Search for the cell housing the specified text and yield its (X, Y) center coordinate. 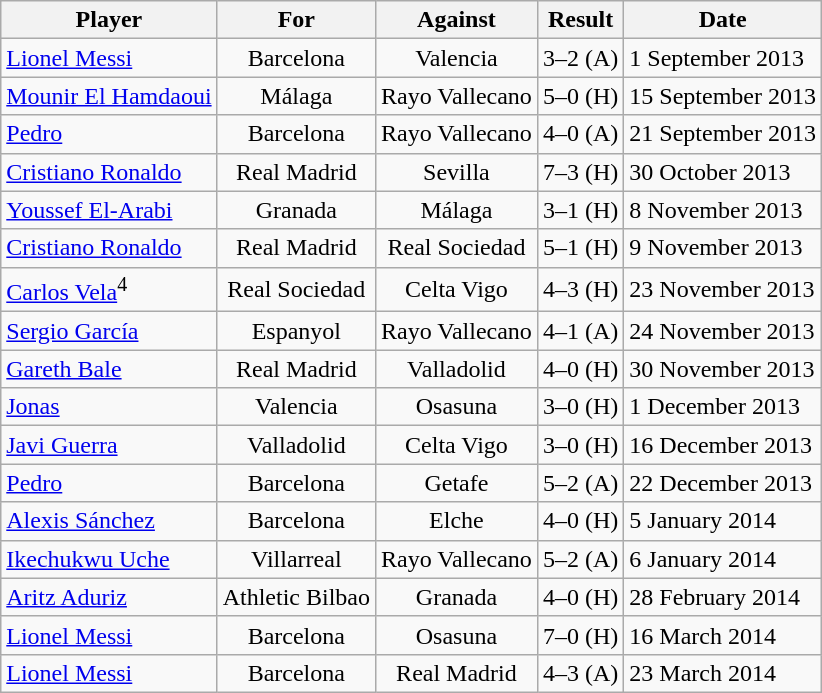
Sevilla (456, 172)
23 November 2013 (723, 290)
Youssef El-Arabi (109, 210)
4–0 (A) (580, 134)
28 February 2014 (723, 597)
Alexis Sánchez (109, 521)
16 March 2014 (723, 635)
Elche (456, 521)
22 December 2013 (723, 483)
23 March 2014 (723, 673)
21 September 2013 (723, 134)
Jonas (109, 407)
Athletic Bilbao (296, 597)
1 December 2013 (723, 407)
15 September 2013 (723, 96)
4–3 (H) (580, 290)
6 January 2014 (723, 559)
Result (580, 20)
5–1 (H) (580, 248)
Date (723, 20)
7–0 (H) (580, 635)
1 September 2013 (723, 58)
30 November 2013 (723, 369)
Carlos Vela4 (109, 290)
8 November 2013 (723, 210)
Player (109, 20)
Sergio García (109, 331)
Ikechukwu Uche (109, 559)
Against (456, 20)
30 October 2013 (723, 172)
5–0 (H) (580, 96)
16 December 2013 (723, 445)
4–1 (A) (580, 331)
Getafe (456, 483)
7–3 (H) (580, 172)
9 November 2013 (723, 248)
Villarreal (296, 559)
Gareth Bale (109, 369)
Aritz Aduriz (109, 597)
Espanyol (296, 331)
For (296, 20)
Javi Guerra (109, 445)
5 January 2014 (723, 521)
24 November 2013 (723, 331)
Mounir El Hamdaoui (109, 96)
4–3 (A) (580, 673)
3–1 (H) (580, 210)
3–2 (A) (580, 58)
